Find where the given text appears and provide that cell's center as (x, y) coordinate. 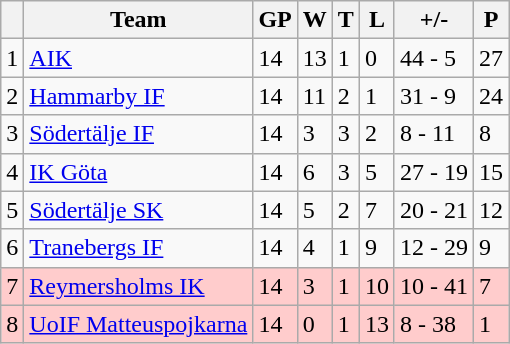
44 - 5 (434, 58)
L (376, 20)
8 - 11 (434, 134)
20 - 21 (434, 210)
Södertälje IF (138, 134)
Hammarby IF (138, 96)
12 (490, 210)
P (490, 20)
12 - 29 (434, 248)
10 (376, 286)
11 (314, 96)
IK Göta (138, 172)
Södertälje SK (138, 210)
Reymersholms IK (138, 286)
27 (490, 58)
Tranebergs IF (138, 248)
24 (490, 96)
T (346, 20)
10 - 41 (434, 286)
8 - 38 (434, 324)
+/- (434, 20)
W (314, 20)
15 (490, 172)
UoIF Matteuspojkarna (138, 324)
31 - 9 (434, 96)
GP (275, 20)
AIK (138, 58)
Team (138, 20)
27 - 19 (434, 172)
